Return the [x, y] coordinate for the center point of the cell that contains the specified text.  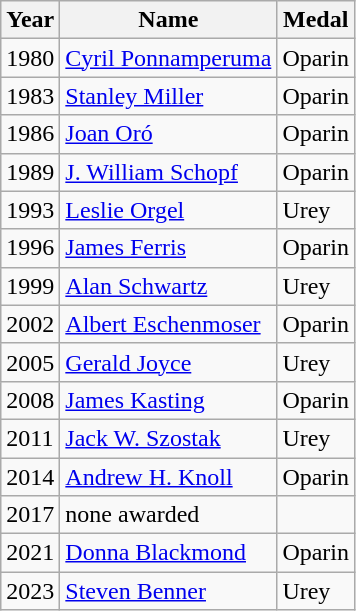
Name [168, 20]
2008 [30, 400]
Gerald Joyce [168, 362]
2023 [30, 591]
2017 [30, 515]
Andrew H. Knoll [168, 477]
2002 [30, 324]
Stanley Miller [168, 96]
James Ferris [168, 248]
J. William Schopf [168, 172]
2005 [30, 362]
1983 [30, 96]
Albert Eschenmoser [168, 324]
none awarded [168, 515]
2011 [30, 438]
1980 [30, 58]
Cyril Ponnamperuma [168, 58]
2021 [30, 553]
Joan Oró [168, 134]
Alan Schwartz [168, 286]
Medal [316, 20]
Donna Blackmond [168, 553]
Steven Benner [168, 591]
1996 [30, 248]
Leslie Orgel [168, 210]
Year [30, 20]
2014 [30, 477]
1989 [30, 172]
James Kasting [168, 400]
Jack W. Szostak [168, 438]
1993 [30, 210]
1986 [30, 134]
1999 [30, 286]
